Find where the given text appears and provide that cell's center as [x, y] coordinate. 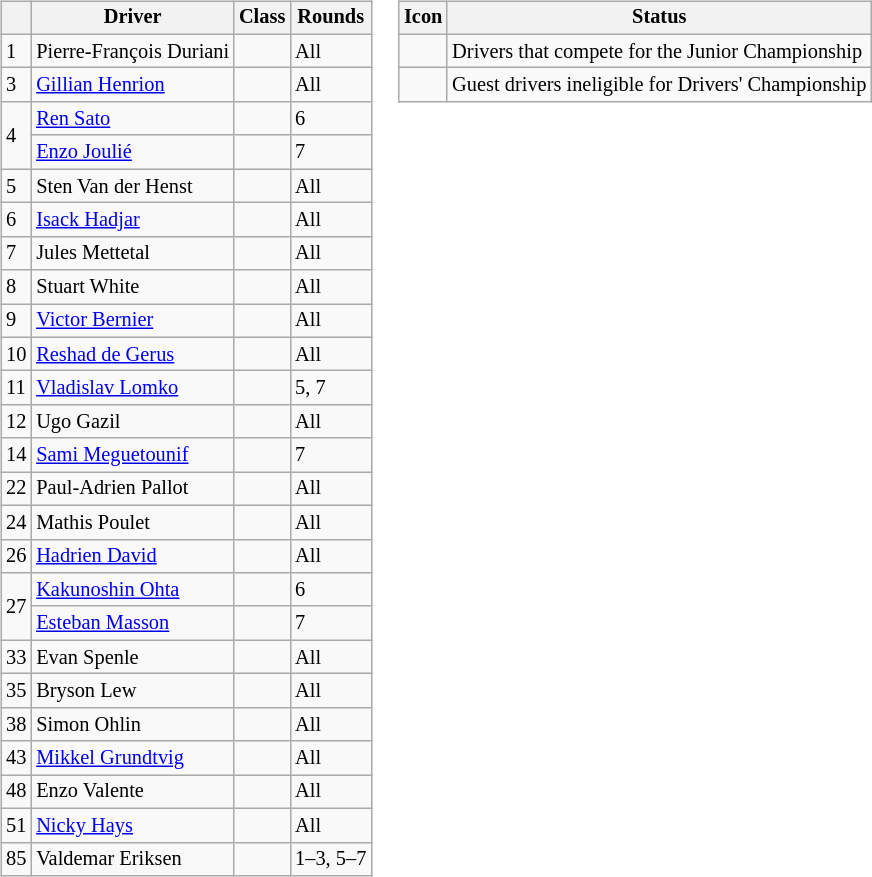
Enzo Joulié [132, 152]
Ren Sato [132, 119]
Sten Van der Henst [132, 186]
26 [16, 556]
Victor Bernier [132, 321]
Class [262, 18]
1 [16, 51]
Vladislav Lomko [132, 388]
8 [16, 287]
5, 7 [330, 388]
Simon Ohlin [132, 724]
14 [16, 455]
85 [16, 859]
4 [16, 136]
11 [16, 388]
Kakunoshin Ohta [132, 590]
Enzo Valente [132, 792]
Guest drivers ineligible for Drivers' Championship [659, 85]
38 [16, 724]
Esteban Masson [132, 623]
12 [16, 422]
48 [16, 792]
Bryson Lew [132, 691]
Ugo Gazil [132, 422]
33 [16, 657]
Gillian Henrion [132, 85]
Hadrien David [132, 556]
3 [16, 85]
Paul-Adrien Pallot [132, 489]
Isack Hadjar [132, 220]
1–3, 5–7 [330, 859]
Evan Spenle [132, 657]
9 [16, 321]
27 [16, 606]
Sami Meguetounif [132, 455]
Pierre-François Duriani [132, 51]
Icon [423, 18]
10 [16, 354]
Status [659, 18]
Driver [132, 18]
Mikkel Grundtvig [132, 758]
Nicky Hays [132, 825]
43 [16, 758]
Reshad de Gerus [132, 354]
Jules Mettetal [132, 253]
Rounds [330, 18]
51 [16, 825]
Stuart White [132, 287]
Valdemar Eriksen [132, 859]
24 [16, 522]
Mathis Poulet [132, 522]
Drivers that compete for the Junior Championship [659, 51]
35 [16, 691]
22 [16, 489]
5 [16, 186]
